Return the [x, y] coordinate for the center point of the cell that contains the specified text.  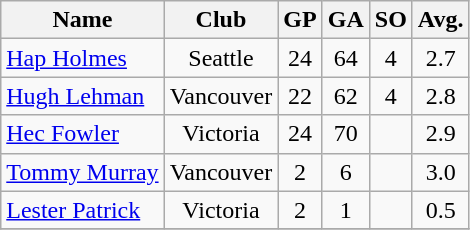
GA [346, 20]
Hec Fowler [82, 134]
Club [221, 20]
1 [346, 210]
Seattle [221, 58]
2.8 [440, 96]
0.5 [440, 210]
GP [300, 20]
6 [346, 172]
70 [346, 134]
64 [346, 58]
22 [300, 96]
2.7 [440, 58]
Hugh Lehman [82, 96]
Lester Patrick [82, 210]
Name [82, 20]
SO [390, 20]
Hap Holmes [82, 58]
3.0 [440, 172]
62 [346, 96]
Avg. [440, 20]
2.9 [440, 134]
Tommy Murray [82, 172]
